Find where the given text appears and provide that cell's center as [X, Y] coordinate. 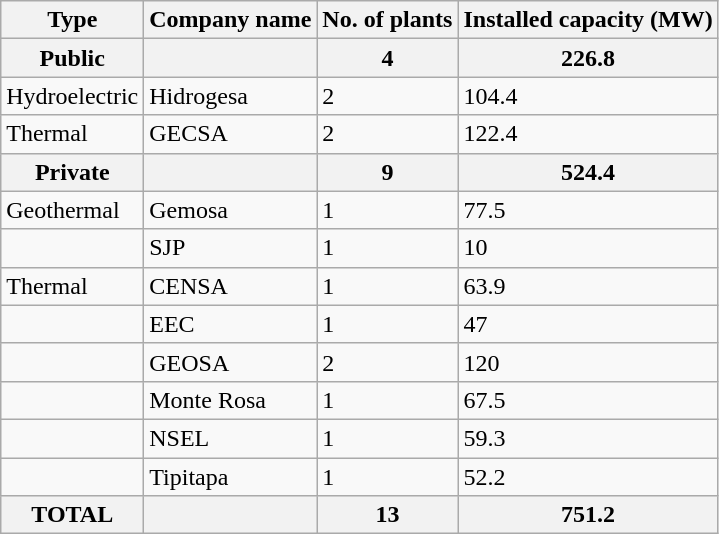
52.2 [588, 477]
Installed capacity (MW) [588, 20]
63.9 [588, 286]
No. of plants [388, 20]
122.4 [588, 134]
Hydroelectric [72, 96]
GECSA [230, 134]
59.3 [588, 438]
77.5 [588, 210]
Company name [230, 20]
EEC [230, 324]
4 [388, 58]
47 [588, 324]
10 [588, 248]
120 [588, 362]
GEOSA [230, 362]
524.4 [588, 172]
SJP [230, 248]
CENSA [230, 286]
Monte Rosa [230, 400]
Type [72, 20]
Geothermal [72, 210]
Gemosa [230, 210]
104.4 [588, 96]
751.2 [588, 515]
Private [72, 172]
9 [388, 172]
Hidrogesa [230, 96]
Public [72, 58]
67.5 [588, 400]
Tipitapa [230, 477]
226.8 [588, 58]
TOTAL [72, 515]
NSEL [230, 438]
13 [388, 515]
